Extract the (x, y) coordinate from the center of the cell holding the provided text.  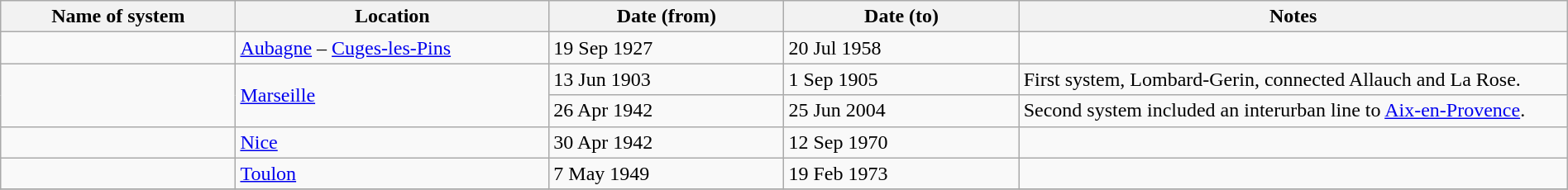
19 Feb 1973 (901, 173)
Marseille (392, 95)
Notes (1293, 17)
Location (392, 17)
1 Sep 1905 (901, 79)
Date (from) (667, 17)
20 Jul 1958 (901, 48)
26 Apr 1942 (667, 111)
Name of system (118, 17)
12 Sep 1970 (901, 142)
19 Sep 1927 (667, 48)
30 Apr 1942 (667, 142)
7 May 1949 (667, 173)
Second system included an interurban line to Aix-en-Provence. (1293, 111)
First system, Lombard-Gerin, connected Allauch and La Rose. (1293, 79)
Toulon (392, 173)
25 Jun 2004 (901, 111)
13 Jun 1903 (667, 79)
Date (to) (901, 17)
Nice (392, 142)
Aubagne – Cuges-les-Pins (392, 48)
